Provide the [x, y] coordinate of the cell's center where the given text is located.  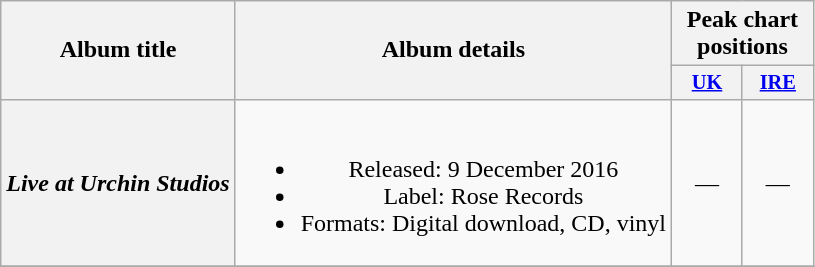
Album title [118, 50]
UK [708, 83]
Live at Urchin Studios [118, 182]
IRE [778, 83]
Album details [453, 50]
Peak chart positions [743, 34]
Released: 9 December 2016Label: Rose RecordsFormats: Digital download, CD, vinyl [453, 182]
